Find where the given text appears and provide that cell's center as (X, Y) coordinate. 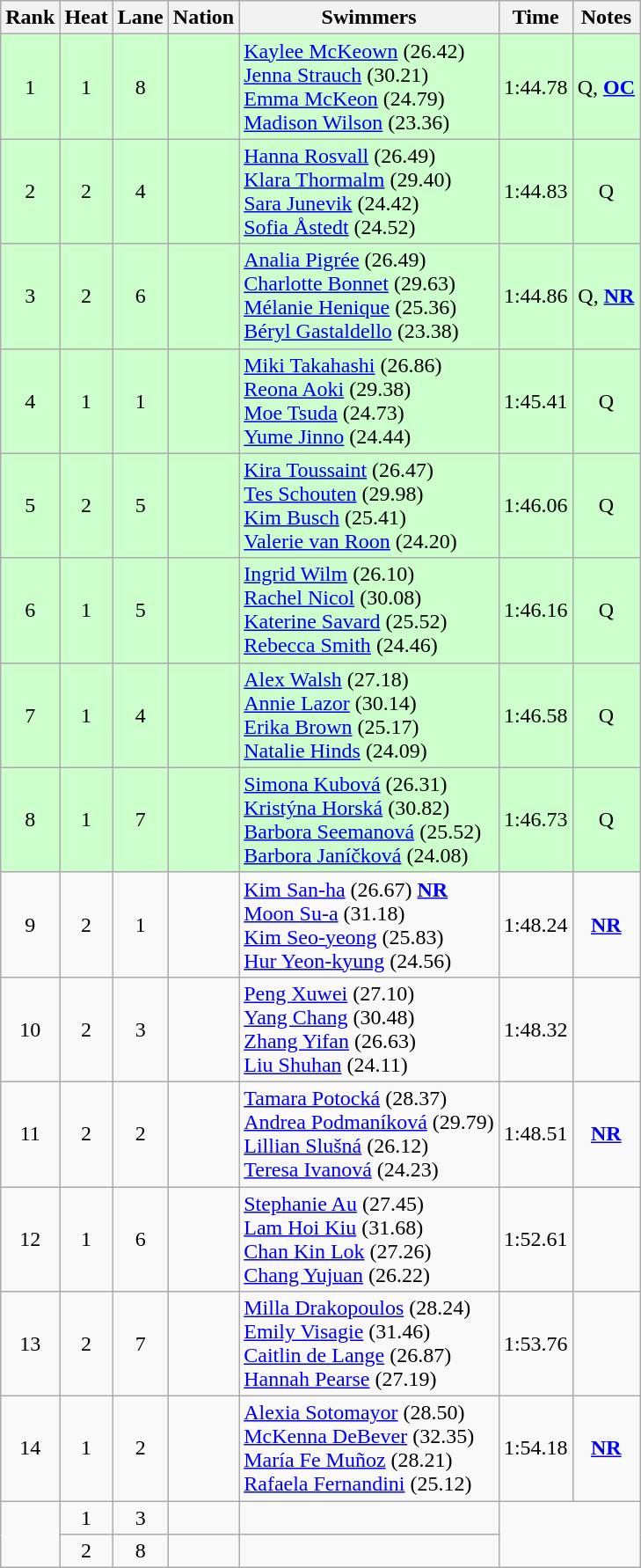
Kim San-ha (26.67) NRMoon Su-a (31.18)Kim Seo-yeong (25.83)Hur Yeon-kyung (24.56) (369, 924)
Alex Walsh (27.18)Annie Lazor (30.14)Erika Brown (25.17)Natalie Hinds (24.09) (369, 714)
Time (535, 18)
11 (30, 1133)
1:44.78 (535, 86)
Analia Pigrée (26.49)Charlotte Bonnet (29.63)Mélanie Henique (25.36)Béryl Gastaldello (23.38) (369, 296)
13 (30, 1345)
12 (30, 1239)
Kaylee McKeown (26.42)Jenna Strauch (30.21)Emma McKeon (24.79)Madison Wilson (23.36) (369, 86)
1:46.06 (535, 505)
14 (30, 1448)
9 (30, 924)
Notes (606, 18)
1:46.73 (535, 820)
1:53.76 (535, 1345)
Rank (30, 18)
1:45.41 (535, 401)
1:44.86 (535, 296)
Peng Xuwei (27.10)Yang Chang (30.48)Zhang Yifan (26.63)Liu Shuhan (24.11) (369, 1029)
Heat (86, 18)
Ingrid Wilm (26.10)Rachel Nicol (30.08)Katerine Savard (25.52)Rebecca Smith (24.46) (369, 611)
Miki Takahashi (26.86)Reona Aoki (29.38)Moe Tsuda (24.73)Yume Jinno (24.44) (369, 401)
Kira Toussaint (26.47)Tes Schouten (29.98)Kim Busch (25.41)Valerie van Roon (24.20) (369, 505)
1:48.24 (535, 924)
Milla Drakopoulos (28.24)Emily Visagie (31.46)Caitlin de Lange (26.87)Hannah Pearse (27.19) (369, 1345)
1:46.16 (535, 611)
Tamara Potocká (28.37)Andrea Podmaníková (29.79)Lillian Slušná (26.12)Teresa Ivanová (24.23) (369, 1133)
Swimmers (369, 18)
Q, OC (606, 86)
1:46.58 (535, 714)
Hanna Rosvall (26.49)Klara Thormalm (29.40)Sara Junevik (24.42)Sofia Åstedt (24.52) (369, 192)
10 (30, 1029)
1:52.61 (535, 1239)
Simona Kubová (26.31)Kristýna Horská (30.82)Barbora Seemanová (25.52)Barbora Janíčková (24.08) (369, 820)
1:48.32 (535, 1029)
1:44.83 (535, 192)
1:48.51 (535, 1133)
Stephanie Au (27.45)Lam Hoi Kiu (31.68)Chan Kin Lok (27.26)Chang Yujuan (26.22) (369, 1239)
Lane (141, 18)
Alexia Sotomayor (28.50)McKenna DeBever (32.35)María Fe Muñoz (28.21)Rafaela Fernandini (25.12) (369, 1448)
Nation (203, 18)
1:54.18 (535, 1448)
Q, NR (606, 296)
